Pinpoint the cell where the given text exists, returning its (X, Y) midpoint coordinate. 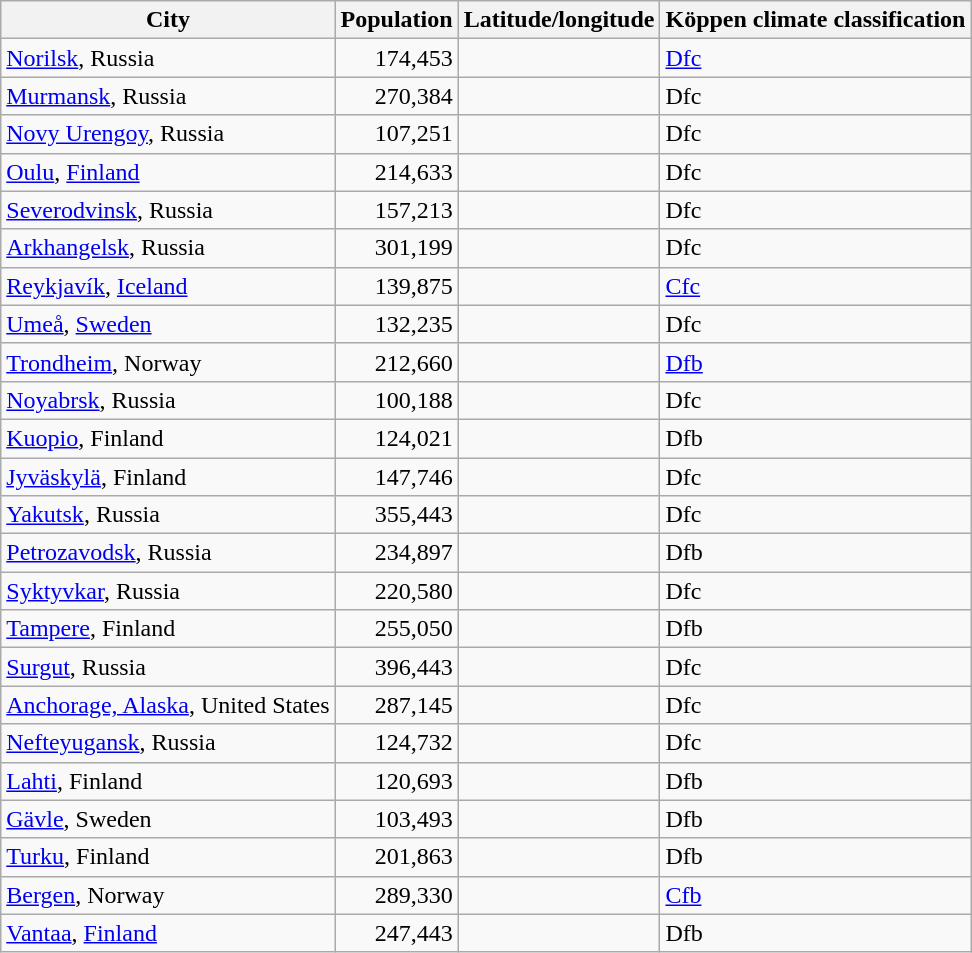
Trondheim, Norway (168, 362)
Cfc (816, 286)
Lahti, Finland (168, 781)
Vantaa, Finland (168, 933)
Yakutsk, Russia (168, 515)
Gävle, Sweden (168, 819)
Oulu, Finland (168, 172)
289,330 (396, 895)
Nefteyugansk, Russia (168, 743)
201,863 (396, 857)
Petrozavodsk, Russia (168, 553)
247,443 (396, 933)
124,021 (396, 438)
City (168, 20)
234,897 (396, 553)
Murmansk, Russia (168, 96)
396,443 (396, 667)
Bergen, Norway (168, 895)
Tampere, Finland (168, 629)
Köppen climate classification (816, 20)
Severodvinsk, Russia (168, 210)
301,199 (396, 248)
132,235 (396, 324)
107,251 (396, 134)
Jyväskylä, Finland (168, 477)
Norilsk, Russia (168, 58)
Surgut, Russia (168, 667)
Anchorage, Alaska, United States (168, 705)
157,213 (396, 210)
Noyabrsk, Russia (168, 400)
Kuopio, Finland (168, 438)
Reykjavík, Iceland (168, 286)
Arkhangelsk, Russia (168, 248)
120,693 (396, 781)
355,443 (396, 515)
103,493 (396, 819)
Syktyvkar, Russia (168, 591)
255,050 (396, 629)
Latitude/longitude (559, 20)
139,875 (396, 286)
Umeå, Sweden (168, 324)
124,732 (396, 743)
147,746 (396, 477)
Cfb (816, 895)
220,580 (396, 591)
Novy Urengoy, Russia (168, 134)
214,633 (396, 172)
270,384 (396, 96)
287,145 (396, 705)
Turku, Finland (168, 857)
100,188 (396, 400)
212,660 (396, 362)
Population (396, 20)
174,453 (396, 58)
